For the text-containing cell, return its midpoint in [x, y] coordinate format. 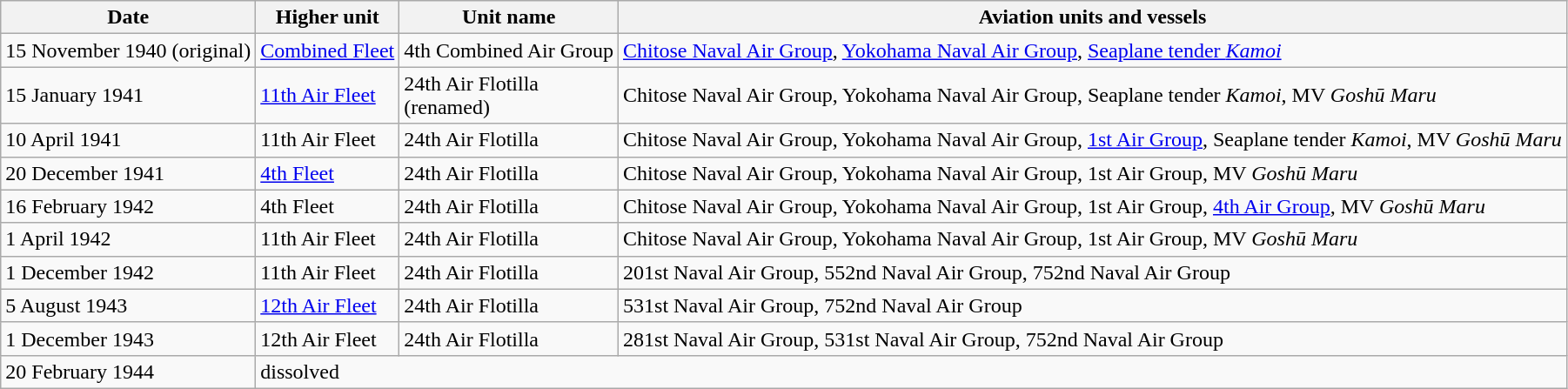
Chitose Naval Air Group, Yokohama Naval Air Group, Seaplane tender Kamoi [1093, 50]
1 April 1942 [129, 239]
24th Air Flotilla(renamed) [509, 96]
20 December 1941 [129, 173]
Date [129, 17]
Chitose Naval Air Group, Yokohama Naval Air Group, 1st Air Group, 4th Air Group, MV Goshū Maru [1093, 206]
15 November 1940 (original) [129, 50]
Unit name [509, 17]
4th Combined Air Group [509, 50]
531st Naval Air Group, 752nd Naval Air Group [1093, 305]
16 February 1942 [129, 206]
Chitose Naval Air Group, Yokohama Naval Air Group, Seaplane tender Kamoi, MV Goshū Maru [1093, 96]
dissolved [912, 372]
Aviation units and vessels [1093, 17]
Higher unit [327, 17]
201st Naval Air Group, 552nd Naval Air Group, 752nd Naval Air Group [1093, 272]
1 December 1943 [129, 339]
5 August 1943 [129, 305]
1 December 1942 [129, 272]
10 April 1941 [129, 140]
Chitose Naval Air Group, Yokohama Naval Air Group, 1st Air Group, Seaplane tender Kamoi, MV Goshū Maru [1093, 140]
Combined Fleet [327, 50]
281st Naval Air Group, 531st Naval Air Group, 752nd Naval Air Group [1093, 339]
20 February 1944 [129, 372]
15 January 1941 [129, 96]
